Pinpoint the cell where the given text exists, returning its [X, Y] midpoint coordinate. 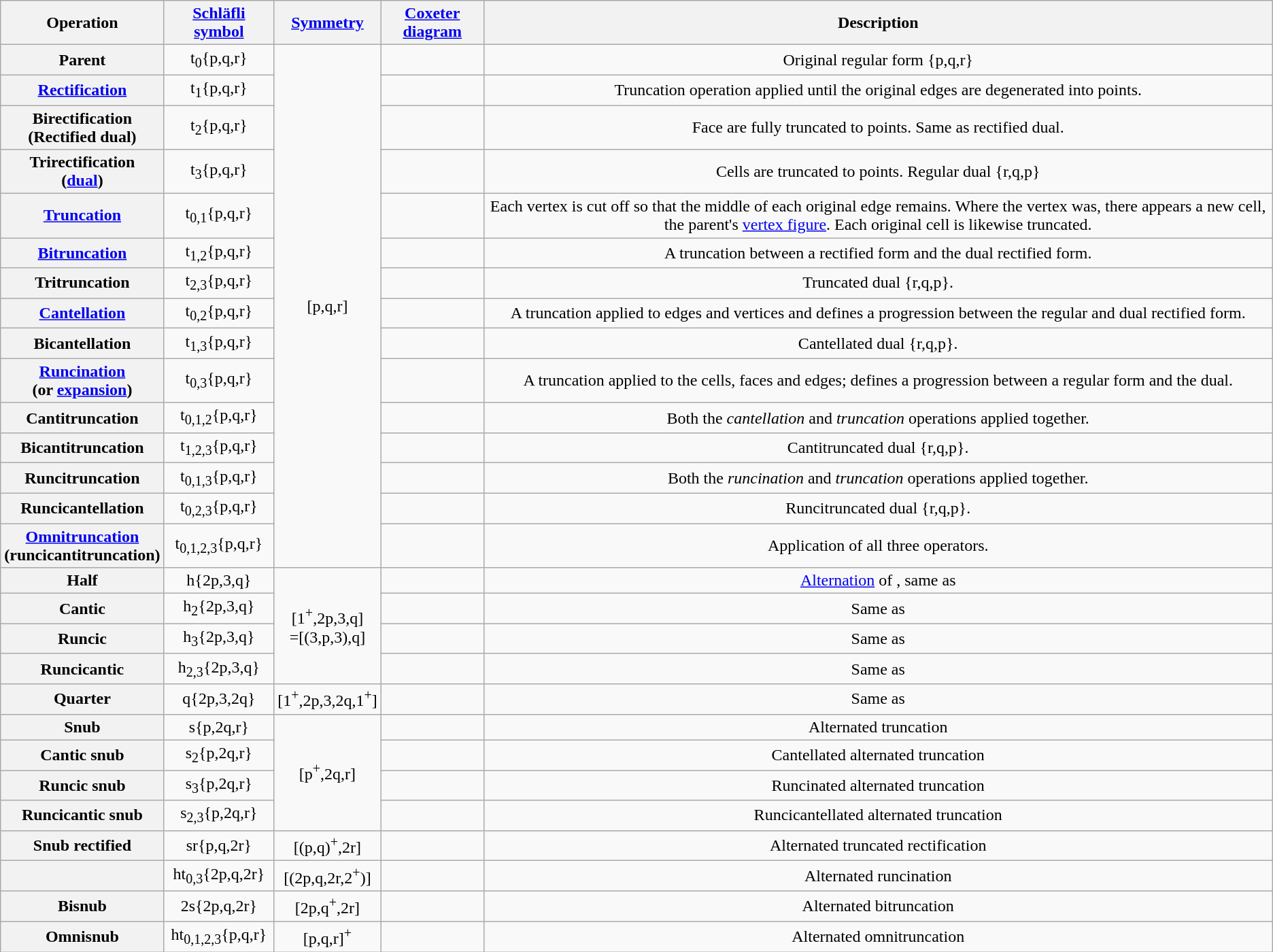
Cantellated dual {r,q,p}. [878, 343]
Cantellation [82, 313]
s2,3{p,2q,r} [219, 815]
Quarter [82, 699]
t2{p,q,r} [219, 126]
Tritruncation [82, 283]
Alternation of , same as [878, 581]
Runcicantellation [82, 508]
Bicantellation [82, 343]
t0{p,q,r} [219, 60]
Runcic [82, 639]
t1,3{p,q,r} [219, 343]
Alternated bitruncation [878, 906]
t0,1,2{p,q,r} [219, 418]
h2{2p,3,q} [219, 609]
Both the cantellation and truncation operations applied together. [878, 418]
Face are fully truncated to points. Same as rectified dual. [878, 126]
Parent [82, 60]
Omnisnub [82, 937]
Schläfli symbol [219, 23]
q{2p,3,2q} [219, 699]
Both the runcination and truncation operations applied together. [878, 478]
Alternated truncation [878, 727]
Runcitruncation [82, 478]
A truncation between a rectified form and the dual rectified form. [878, 253]
ht0,3{2p,q,2r} [219, 876]
[(2p,q,2r,2+)] [328, 876]
Half [82, 581]
Runcicantic snub [82, 815]
t1{p,q,r} [219, 90]
Symmetry [328, 23]
Trirectification(dual) [82, 171]
t0,1,3{p,q,r} [219, 478]
Description [878, 23]
s3{p,2q,r} [219, 785]
h{2p,3,q} [219, 581]
Cantitruncated dual {r,q,p}. [878, 447]
A truncation applied to the cells, faces and edges; defines a progression between a regular form and the dual. [878, 381]
t1,2{p,q,r} [219, 253]
Alternated omnitruncation [878, 937]
Birectification(Rectified dual) [82, 126]
t1,2,3{p,q,r} [219, 447]
Cells are truncated to points. Regular dual {r,q,p} [878, 171]
[p+,2q,r] [328, 772]
A truncation applied to edges and vertices and defines a progression between the regular and dual rectified form. [878, 313]
Original regular form {p,q,r} [878, 60]
Runcitruncated dual {r,q,p}. [878, 508]
Application of all three operators. [878, 545]
Cantic snub [82, 755]
ht0,1,2,3{p,q,r} [219, 937]
Runcinated alternated truncation [878, 785]
Runcic snub [82, 785]
Bitruncation [82, 253]
Coxeter diagram [432, 23]
Runcicantellated alternated truncation [878, 815]
[p,q,r]+ [328, 937]
t0,2{p,q,r} [219, 313]
[1+,2p,3,q]=[(3,p,3),q] [328, 626]
Cantic [82, 609]
Omnitruncation(runcicantitruncation) [82, 545]
sr{p,q,2r} [219, 846]
Truncated dual {r,q,p}. [878, 283]
Bisnub [82, 906]
Cantitruncation [82, 418]
Truncation [82, 216]
t2,3{p,q,r} [219, 283]
2s{2p,q,2r} [219, 906]
s{p,2q,r} [219, 727]
Bicantitruncation [82, 447]
Alternated truncated rectification [878, 846]
Runcicantic [82, 668]
Cantellated alternated truncation [878, 755]
[(p,q)+,2r] [328, 846]
Runcination(or expansion) [82, 381]
Alternated runcination [878, 876]
[1+,2p,3,2q,1+] [328, 699]
t0,1{p,q,r} [219, 216]
s2{p,2q,r} [219, 755]
[2p,q+,2r] [328, 906]
h2,3{2p,3,q} [219, 668]
Operation [82, 23]
Truncation operation applied until the original edges are degenerated into points. [878, 90]
Rectification [82, 90]
t0,1,2,3{p,q,r} [219, 545]
Snub [82, 727]
h3{2p,3,q} [219, 639]
t3{p,q,r} [219, 171]
[p,q,r] [328, 306]
t0,2,3{p,q,r} [219, 508]
t0,3{p,q,r} [219, 381]
Snub rectified [82, 846]
